Find where the given text appears and provide that cell's center as [x, y] coordinate. 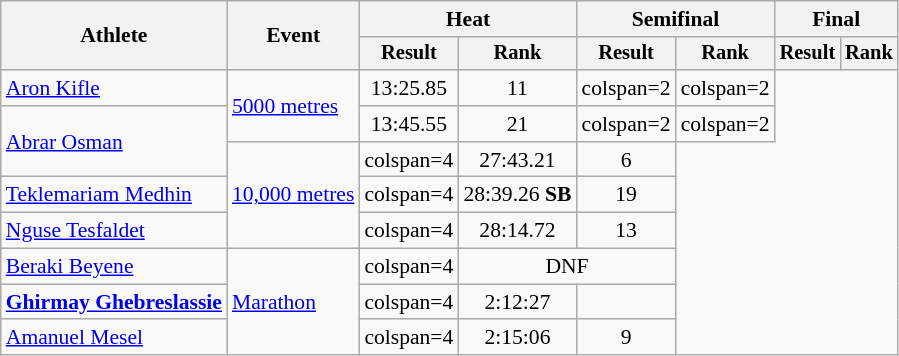
Marathon [293, 302]
Teklemariam Medhin [114, 195]
11 [517, 88]
Athlete [114, 36]
Ghirmay Ghebreslassie [114, 302]
28:14.72 [517, 231]
6 [626, 160]
DNF [566, 267]
9 [626, 338]
21 [517, 124]
Heat [468, 19]
Final [836, 19]
2:15:06 [517, 338]
Abrar Osman [114, 142]
5000 metres [293, 106]
13 [626, 231]
10,000 metres [293, 196]
Amanuel Mesel [114, 338]
28:39.26 SB [517, 195]
Semifinal [676, 19]
Event [293, 36]
Beraki Beyene [114, 267]
19 [626, 195]
Nguse Tesfaldet [114, 231]
13:25.85 [408, 88]
2:12:27 [517, 302]
13:45.55 [408, 124]
27:43.21 [517, 160]
Aron Kifle [114, 88]
